Output the (x, y) coordinate of the center of the cell containing the given text.  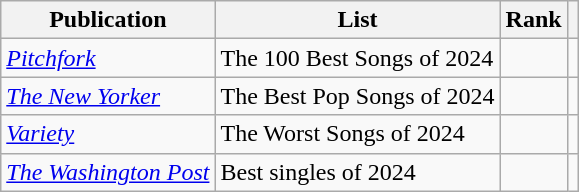
Publication (108, 20)
Rank (534, 20)
Best singles of 2024 (358, 172)
List (358, 20)
Variety (108, 134)
The Worst Songs of 2024 (358, 134)
The New Yorker (108, 96)
The Best Pop Songs of 2024 (358, 96)
The 100 Best Songs of 2024 (358, 58)
The Washington Post (108, 172)
Pitchfork (108, 58)
